Locate the cell with the specified text and output its (X, Y) center coordinate. 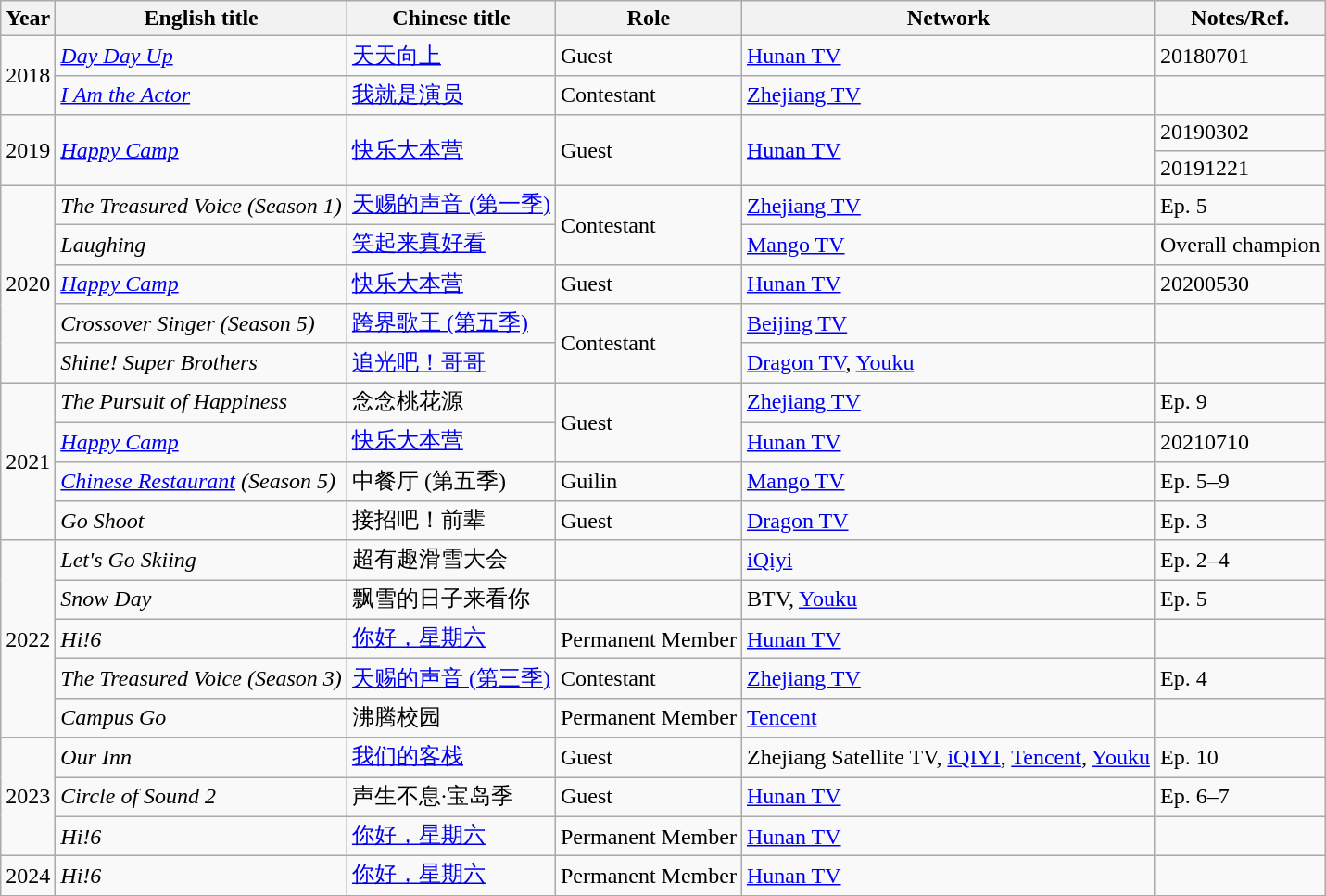
沸腾校园 (450, 717)
飘雪的日子来看你 (450, 600)
Notes/Ref. (1240, 19)
Network (948, 19)
2024 (28, 877)
Day Day Up (202, 56)
Crossover Singer (Season 5) (202, 324)
Guilin (649, 482)
2019 (28, 150)
Role (649, 19)
Ep. 6–7 (1240, 797)
念念桃花源 (450, 402)
跨界歌王 (第五季) (450, 324)
The Pursuit of Happiness (202, 402)
iQiyi (948, 560)
Dragon TV, Youku (948, 363)
我就是演员 (450, 95)
Ep. 3 (1240, 521)
Ep. 4 (1240, 678)
20180701 (1240, 56)
Shine! Super Brothers (202, 363)
Ep. 9 (1240, 402)
天天向上 (450, 56)
Tencent (948, 717)
追光吧！哥哥 (450, 363)
Overall champion (1240, 245)
Ep. 5–9 (1240, 482)
The Treasured Voice (Season 1) (202, 206)
Chinese title (450, 19)
2023 (28, 797)
The Treasured Voice (Season 3) (202, 678)
Chinese Restaurant (Season 5) (202, 482)
中餐厅 (第五季) (450, 482)
声生不息·宝岛季 (450, 797)
I Am the Actor (202, 95)
2020 (28, 284)
Ep. 10 (1240, 758)
Snow Day (202, 600)
20190302 (1240, 133)
Zhejiang Satellite TV, iQIYI, Tencent, Youku (948, 758)
Beijing TV (948, 324)
Campus Go (202, 717)
Year (28, 19)
English title (202, 19)
天赐的声音 (第一季) (450, 206)
2018 (28, 76)
接招吧！前辈 (450, 521)
20210710 (1240, 441)
20200530 (1240, 284)
2022 (28, 639)
20191221 (1240, 168)
我们的客栈 (450, 758)
Go Shoot (202, 521)
Laughing (202, 245)
Let's Go Skiing (202, 560)
Our Inn (202, 758)
超有趣滑雪大会 (450, 560)
Ep. 2–4 (1240, 560)
天赐的声音 (第三季) (450, 678)
2021 (28, 461)
Circle of Sound 2 (202, 797)
笑起来真好看 (450, 245)
BTV, Youku (948, 600)
Dragon TV (948, 521)
